Provide the [X, Y] coordinate of the cell's center where the given text is located.  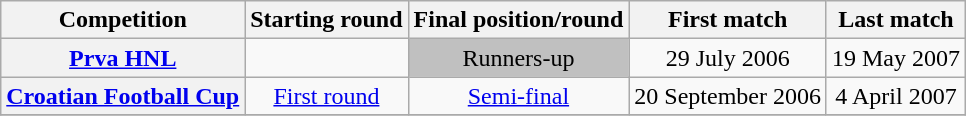
Runners-up [518, 58]
19 May 2007 [896, 58]
Croatian Football Cup [123, 96]
4 April 2007 [896, 96]
Semi-final [518, 96]
Competition [123, 20]
Starting round [326, 20]
First match [728, 20]
First round [326, 96]
Final position/round [518, 20]
Prva HNL [123, 58]
29 July 2006 [728, 58]
20 September 2006 [728, 96]
Last match [896, 20]
